Detect which cell encompasses the target text, then output its [x, y] center coordinate. 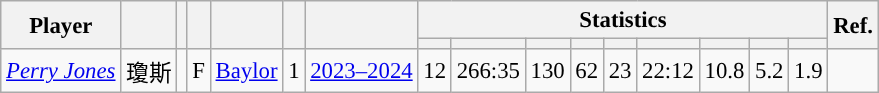
瓊斯 [149, 71]
Player [61, 25]
12 [434, 71]
1.9 [808, 71]
F [198, 71]
23 [620, 71]
22:12 [668, 71]
2023–2024 [362, 71]
130 [548, 71]
Statistics [623, 20]
5.2 [770, 71]
266:35 [488, 71]
10.8 [724, 71]
Perry Jones [61, 71]
Baylor [246, 71]
1 [294, 71]
62 [586, 71]
Ref. [853, 25]
